Identify which cell holds the provided text, then report its [x, y] central coordinate. 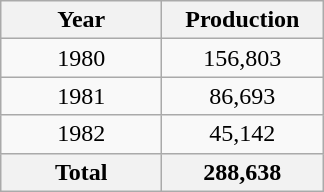
288,638 [242, 172]
Total [82, 172]
Year [82, 20]
45,142 [242, 134]
156,803 [242, 58]
1982 [82, 134]
Production [242, 20]
1980 [82, 58]
86,693 [242, 96]
1981 [82, 96]
